Locate the cell with the specified text and output its (X, Y) center coordinate. 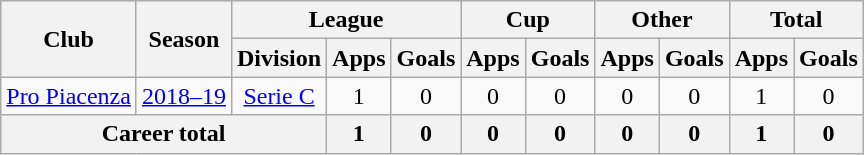
Other (662, 20)
Club (69, 39)
Season (184, 39)
Total (796, 20)
Serie C (278, 96)
Pro Piacenza (69, 96)
League (346, 20)
Division (278, 58)
Cup (528, 20)
2018–19 (184, 96)
Career total (164, 134)
